From the cell containing the given text, extract its center point as [x, y] coordinate. 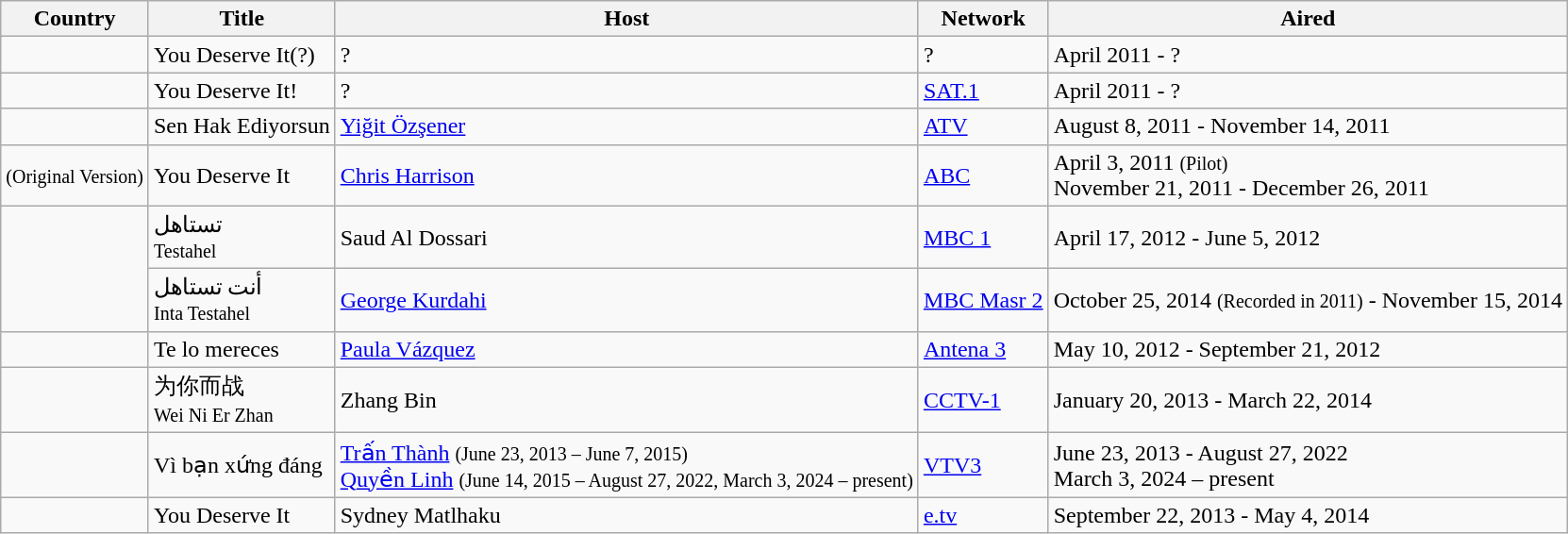
Chris Harrison [626, 175]
Country [75, 19]
George Kurdahi [626, 300]
Trấn Thành (June 23, 2013 – June 7, 2015)Quyền Linh (June 14, 2015 – August 27, 2022, March 3, 2024 – present) [626, 465]
为你而战Wei Ni Er Zhan [242, 400]
Vì bạn xứng đáng [242, 465]
April 3, 2011 (Pilot)November 21, 2011 - December 26, 2011 [1308, 175]
April 17, 2012 - June 5, 2012 [1308, 238]
Zhang Bin [626, 400]
Paula Vázquez [626, 349]
Sydney Matlhaku [626, 515]
September 22, 2013 - May 4, 2014 [1308, 515]
Network [983, 19]
January 20, 2013 - March 22, 2014 [1308, 400]
May 10, 2012 - September 21, 2012 [1308, 349]
Title [242, 19]
MBC 1 [983, 238]
Aired [1308, 19]
أنت تستاهلInta Testahel [242, 300]
Antena 3 [983, 349]
August 8, 2011 - November 14, 2011 [1308, 126]
Host [626, 19]
(Original Version) [75, 175]
Te lo mereces [242, 349]
Yiğit Özşener [626, 126]
e.tv [983, 515]
Saud Al Dossari [626, 238]
You Deserve It(?) [242, 55]
October 25, 2014 (Recorded in 2011) - November 15, 2014 [1308, 300]
Sen Hak Ediyorsun [242, 126]
SAT.1 [983, 91]
You Deserve It! [242, 91]
VTV3 [983, 465]
ABC [983, 175]
ATV [983, 126]
تستاهلTestahel [242, 238]
MBC Masr 2 [983, 300]
CCTV-1 [983, 400]
June 23, 2013 - August 27, 2022March 3, 2024 – present [1308, 465]
